Extract the (x, y) coordinate from the center of the cell holding the provided text.  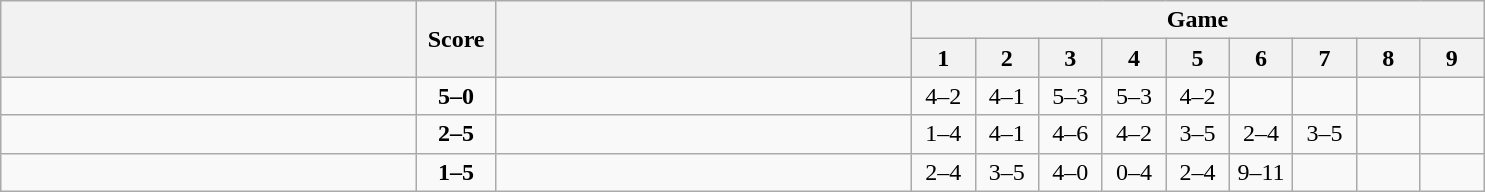
1–5 (456, 172)
9–11 (1261, 172)
Score (456, 39)
8 (1388, 58)
5 (1198, 58)
3 (1071, 58)
7 (1325, 58)
1–4 (943, 134)
5–0 (456, 96)
0–4 (1134, 172)
6 (1261, 58)
2 (1007, 58)
Game (1197, 20)
1 (943, 58)
4–6 (1071, 134)
4–0 (1071, 172)
2–5 (456, 134)
4 (1134, 58)
9 (1452, 58)
